For the text-containing cell, return its midpoint in [X, Y] coordinate format. 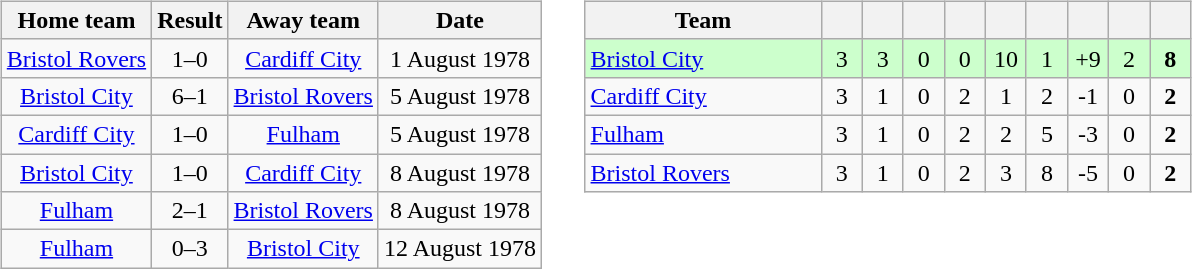
-3 [1088, 134]
Result [190, 20]
12 August 1978 [460, 249]
Date [460, 20]
2–1 [190, 211]
Away team [303, 20]
5 [1046, 134]
-5 [1088, 173]
-1 [1088, 96]
1 August 1978 [460, 58]
6–1 [190, 96]
Home team [76, 20]
+9 [1088, 58]
0–3 [190, 249]
Team [703, 20]
10 [1006, 58]
